Identify which cell holds the provided text, then report its [x, y] central coordinate. 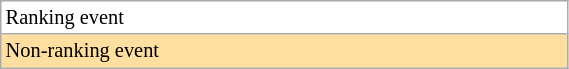
Ranking event [284, 17]
Non-ranking event [284, 51]
